From the cell containing the given text, extract its center point as (X, Y) coordinate. 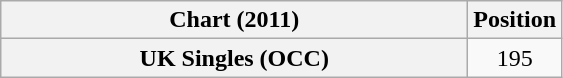
Chart (2011) (234, 20)
195 (515, 58)
Position (515, 20)
UK Singles (OCC) (234, 58)
